Return (X, Y) of the center of cell containing provided text 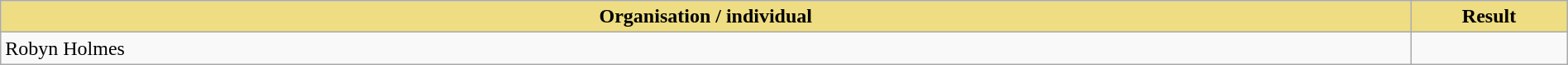
Robyn Holmes (706, 48)
Result (1489, 17)
Organisation / individual (706, 17)
